Determine the (x, y) coordinate at the center of the cell enclosing the given text.  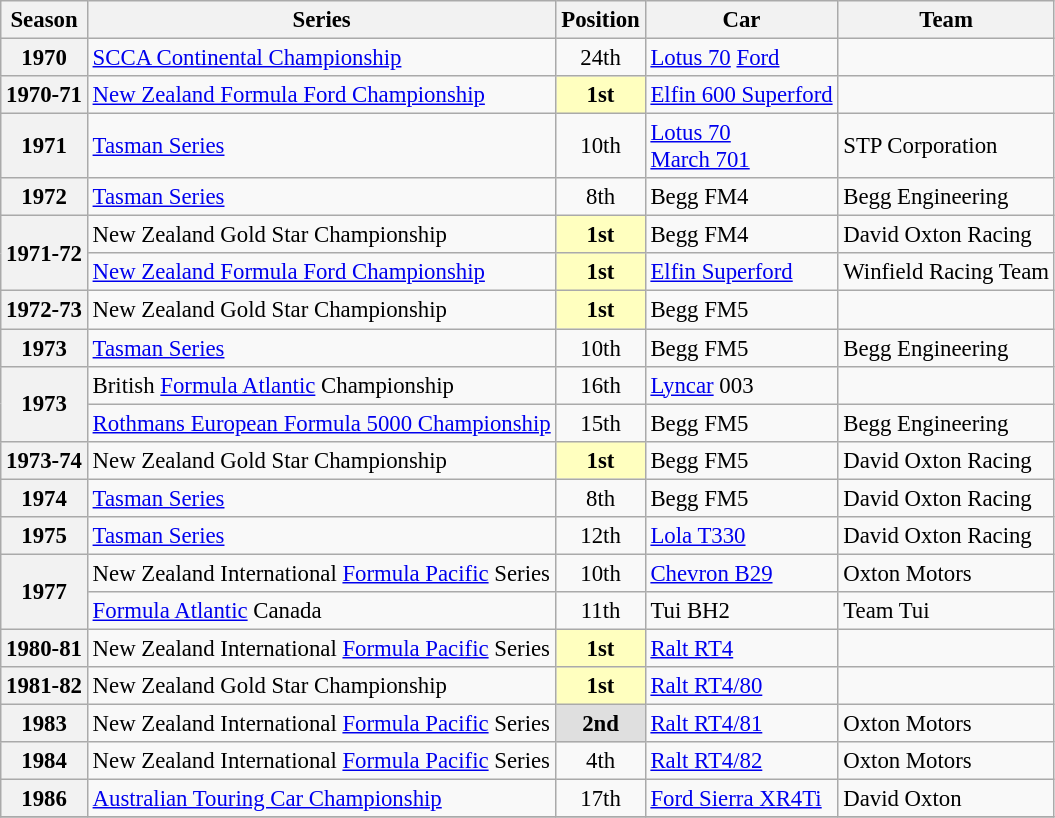
17th (600, 799)
Lotus 70 Ford (742, 58)
Ralt RT4/82 (742, 761)
2nd (600, 724)
1980-81 (44, 648)
1972 (44, 197)
Position (600, 20)
Tui BH2 (742, 611)
Season (44, 20)
24th (600, 58)
Ralt RT4/80 (742, 686)
Team Tui (946, 611)
1986 (44, 799)
Chevron B29 (742, 573)
1975 (44, 536)
Lotus 70March 701 (742, 146)
1973-74 (44, 460)
4th (600, 761)
Series (322, 20)
1971-72 (44, 254)
Australian Touring Car Championship (322, 799)
Lola T330 (742, 536)
Elfin 600 Superford (742, 95)
Lyncar 003 (742, 385)
1983 (44, 724)
15th (600, 423)
11th (600, 611)
1971 (44, 146)
Rothmans European Formula 5000 Championship (322, 423)
1970 (44, 58)
1974 (44, 498)
STP Corporation (946, 146)
Car (742, 20)
British Formula Atlantic Championship (322, 385)
1981-82 (44, 686)
David Oxton (946, 799)
Ford Sierra XR4Ti (742, 799)
Ralt RT4/81 (742, 724)
Formula Atlantic Canada (322, 611)
1970-71 (44, 95)
Team (946, 20)
12th (600, 536)
16th (600, 385)
Winfield Racing Team (946, 273)
1977 (44, 592)
Ralt RT4 (742, 648)
SCCA Continental Championship (322, 58)
1984 (44, 761)
1972-73 (44, 310)
Elfin Superford (742, 273)
